Detect which cell encompasses the target text, then output its (X, Y) center coordinate. 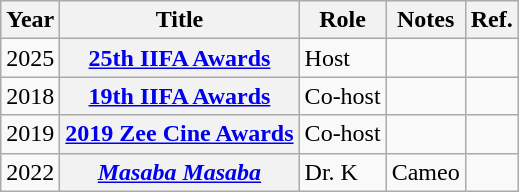
Notes (426, 20)
Ref. (492, 20)
2025 (30, 58)
2018 (30, 96)
Cameo (426, 172)
Year (30, 20)
19th IIFA Awards (180, 96)
2019 (30, 134)
25th IIFA Awards (180, 58)
Role (342, 20)
Host (342, 58)
Title (180, 20)
Masaba Masaba (180, 172)
2019 Zee Cine Awards (180, 134)
Dr. K (342, 172)
2022 (30, 172)
